Capture the cell that displays the provided text and extract its [x, y] central coordinate. 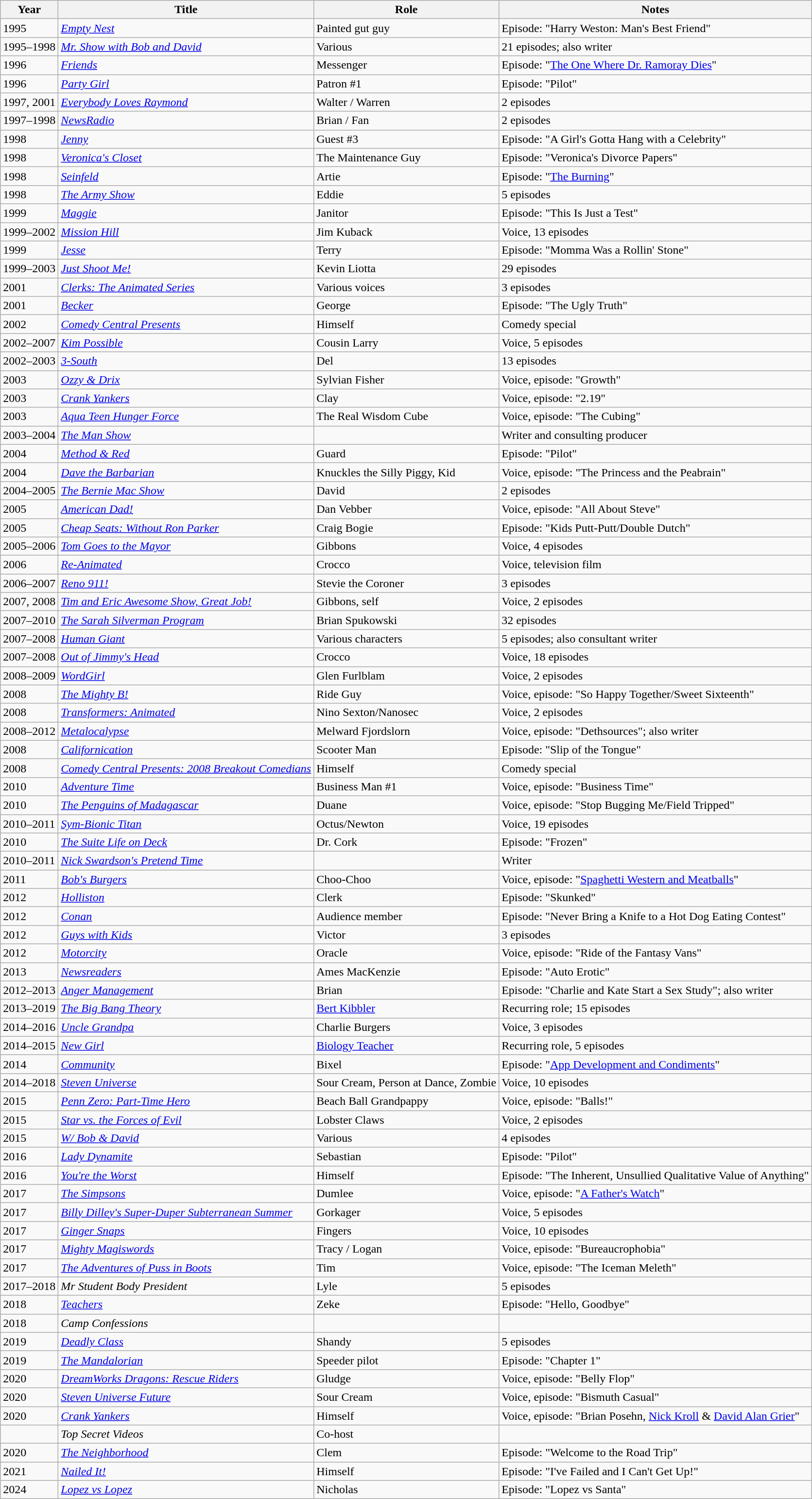
Just Shoot Me! [186, 269]
Eddie [406, 194]
Episode: "Charlie and Kate Start a Sex Study"; also writer [655, 990]
The Real Wisdom Cube [406, 417]
American Dad! [186, 509]
2014–2016 [29, 1027]
Charlie Burgers [406, 1027]
Writer [655, 861]
2014–2018 [29, 1082]
Walter / Warren [406, 102]
Dumlee [406, 1194]
Tom Goes to the Mayor [186, 546]
Business Man #1 [406, 786]
Uncle Grandpa [186, 1027]
5 episodes; also consultant writer [655, 639]
Choo-Choo [406, 879]
Voice, episode: "Belly Flop" [655, 1378]
Painted gut guy [406, 28]
Top Secret Videos [186, 1434]
Gibbons, self [406, 602]
Sebastian [406, 1157]
2006 [29, 565]
1999–2003 [29, 269]
The Neighborhood [186, 1453]
Nick Swardson's Pretend Time [186, 861]
2002–2007 [29, 343]
Motorcity [186, 953]
Voice, episode: "2.19" [655, 398]
Mr. Show with Bob and David [186, 47]
Conan [186, 916]
Out of Jimmy's Head [186, 657]
Kevin Liotta [406, 269]
2003–2004 [29, 435]
W/ Bob & David [186, 1138]
Becker [186, 306]
Del [406, 361]
WordGirl [186, 676]
The Big Bang Theory [186, 1009]
Voice, 3 episodes [655, 1027]
Co-host [406, 1434]
Cousin Larry [406, 343]
Ames MacKenzie [406, 972]
2002 [29, 324]
Steven Universe Future [186, 1397]
Artie [406, 176]
Gibbons [406, 546]
Victor [406, 935]
Kim Possible [186, 343]
21 episodes; also writer [655, 47]
Speeder pilot [406, 1360]
Community [186, 1064]
The Simpsons [186, 1194]
The Suite Life on Deck [186, 842]
Role [406, 10]
Episode: "Hello, Goodbye" [655, 1305]
Nailed It! [186, 1471]
Oracle [406, 953]
Craig Bogie [406, 527]
Camp Confessions [186, 1323]
Episode: "Momma Was a Rollin' Stone" [655, 250]
Holliston [186, 898]
Title [186, 10]
4 episodes [655, 1138]
The Army Show [186, 194]
The Mandalorian [186, 1360]
Anger Management [186, 990]
Voice, 18 episodes [655, 657]
Ginger Snaps [186, 1231]
Fingers [406, 1231]
Sour Cream, Person at Dance, Zombie [406, 1082]
Teachers [186, 1305]
2008–2009 [29, 676]
1997, 2001 [29, 102]
29 episodes [655, 269]
Star vs. the Forces of Evil [186, 1119]
Episode: "Chapter 1" [655, 1360]
Episode: "The Burning" [655, 176]
Metalocalypse [186, 731]
Year [29, 10]
Recurring role; 15 episodes [655, 1009]
Bert Kibbler [406, 1009]
Episode: "Frozen" [655, 842]
Episode: "Harry Weston: Man's Best Friend" [655, 28]
Reno 911! [186, 583]
Guys with Kids [186, 935]
Melward Fjordslorn [406, 731]
Episode: "This Is Just a Test" [655, 213]
1999–2002 [29, 232]
2006–2007 [29, 583]
Octus/Newton [406, 824]
Voice, episode: "Bismuth Casual" [655, 1397]
Stevie the Coroner [406, 583]
Audience member [406, 916]
Episode: "Never Bring a Knife to a Hot Dog Eating Contest" [655, 916]
Episode: "The One Where Dr. Ramoray Dies" [655, 65]
2005–2006 [29, 546]
Clerks: The Animated Series [186, 287]
Nino Sexton/Nanosec [406, 713]
Clem [406, 1453]
Jim Kuback [406, 232]
13 episodes [655, 361]
Deadly Class [186, 1342]
1997–1998 [29, 121]
The Bernie Mac Show [186, 490]
Method & Red [186, 453]
2014–2015 [29, 1046]
Tim [406, 1268]
Mission Hill [186, 232]
Voice, episode: "Dethsources"; also writer [655, 731]
Recurring role, 5 episodes [655, 1046]
2021 [29, 1471]
The Mighty B! [186, 694]
Voice, 4 episodes [655, 546]
2013–2019 [29, 1009]
Re-Animated [186, 565]
Various characters [406, 639]
Voice, episode: "Business Time" [655, 786]
Glen Furlblam [406, 676]
Brian Spukowski [406, 620]
Episode: "Veronica's Divorce Papers" [655, 157]
Brian / Fan [406, 121]
Lyle [406, 1286]
Friends [186, 65]
2011 [29, 879]
Transformers: Animated [186, 713]
Dan Vebber [406, 509]
Human Giant [186, 639]
2008–2012 [29, 731]
Voice, 19 episodes [655, 824]
The Adventures of Puss in Boots [186, 1268]
Cheap Seats: Without Ron Parker [186, 527]
Voice, episode: "Stop Bugging Me/Field Tripped" [655, 805]
Patron #1 [406, 84]
Seinfeld [186, 176]
Voice, episode: "A Father's Watch" [655, 1194]
Ozzy & Drix [186, 380]
Voice, episode: "The Iceman Meleth" [655, 1268]
Voice, episode: "All About Steve" [655, 509]
NewsRadio [186, 121]
1995 [29, 28]
Janitor [406, 213]
Episode: "Lopez vs Santa" [655, 1490]
2007–2010 [29, 620]
2013 [29, 972]
Dave the Barbarian [186, 472]
2012–2013 [29, 990]
Lobster Claws [406, 1119]
Veronica's Closet [186, 157]
You're the Worst [186, 1175]
Aqua Teen Hunger Force [186, 417]
2002–2003 [29, 361]
Maggie [186, 213]
Duane [406, 805]
2024 [29, 1490]
Sour Cream [406, 1397]
Voice, episode: "Ride of the Fantasy Vans" [655, 953]
The Maintenance Guy [406, 157]
Shandy [406, 1342]
2014 [29, 1064]
Jenny [186, 139]
Voice, television film [655, 565]
Episode: "A Girl's Gotta Hang with a Celebrity" [655, 139]
Empty Nest [186, 28]
32 episodes [655, 620]
Messenger [406, 65]
Episode: "The Ugly Truth" [655, 306]
Steven Universe [186, 1082]
Voice, episode: "So Happy Together/Sweet Sixteenth" [655, 694]
Terry [406, 250]
Biology Teacher [406, 1046]
1995–1998 [29, 47]
Guard [406, 453]
Clay [406, 398]
Episode: "Welcome to the Road Trip" [655, 1453]
Billy Dilley's Super-Duper Subterranean Summer [186, 1212]
Tracy / Logan [406, 1249]
Episode: "The Inherent, Unsullied Qualitative Value of Anything" [655, 1175]
Sylvian Fisher [406, 380]
Lopez vs Lopez [186, 1490]
2017–2018 [29, 1286]
Voice, episode: "Bureaucrophobia" [655, 1249]
Penn Zero: Part-Time Hero [186, 1101]
Jesse [186, 250]
Brian [406, 990]
Episode: "Auto Erotic" [655, 972]
Nicholas [406, 1490]
Adventure Time [186, 786]
David [406, 490]
3-South [186, 361]
Mr Student Body President [186, 1286]
Mighty Magiswords [186, 1249]
Voice, episode: "Brian Posehn, Nick Kroll & David Alan Grier" [655, 1416]
Sym-Bionic Titan [186, 824]
The Man Show [186, 435]
Episode: "I've Failed and I Can't Get Up!" [655, 1471]
Episode: "App Development and Condiments" [655, 1064]
Californication [186, 749]
Scooter Man [406, 749]
The Penguins of Madagascar [186, 805]
Beach Ball Grandpappy [406, 1101]
Writer and consulting producer [655, 435]
Episode: "Kids Putt-Putt/Double Dutch" [655, 527]
Guest #3 [406, 139]
Bixel [406, 1064]
Comedy Central Presents: 2008 Breakout Comedians [186, 768]
Gludge [406, 1378]
Tim and Eric Awesome Show, Great Job! [186, 602]
Voice, episode: "The Cubing" [655, 417]
Clerk [406, 898]
Everybody Loves Raymond [186, 102]
Episode: "Slip of the Tongue" [655, 749]
2004–2005 [29, 490]
Notes [655, 10]
Comedy Central Presents [186, 324]
Knuckles the Silly Piggy, Kid [406, 472]
Episode: "Skunked" [655, 898]
Voice, episode: "Balls!" [655, 1101]
2007, 2008 [29, 602]
Lady Dynamite [186, 1157]
Gorkager [406, 1212]
Newsreaders [186, 972]
Bob's Burgers [186, 879]
The Sarah Silverman Program [186, 620]
Party Girl [186, 84]
George [406, 306]
Dr. Cork [406, 842]
DreamWorks Dragons: Rescue Riders [186, 1378]
Various voices [406, 287]
Ride Guy [406, 694]
Voice, episode: "Spaghetti Western and Meatballs" [655, 879]
Zeke [406, 1305]
Voice, 13 episodes [655, 232]
New Girl [186, 1046]
Voice, episode: "Growth" [655, 380]
Voice, episode: "The Princess and the Peabrain" [655, 472]
